From the cell containing the given text, extract its center point as (X, Y) coordinate. 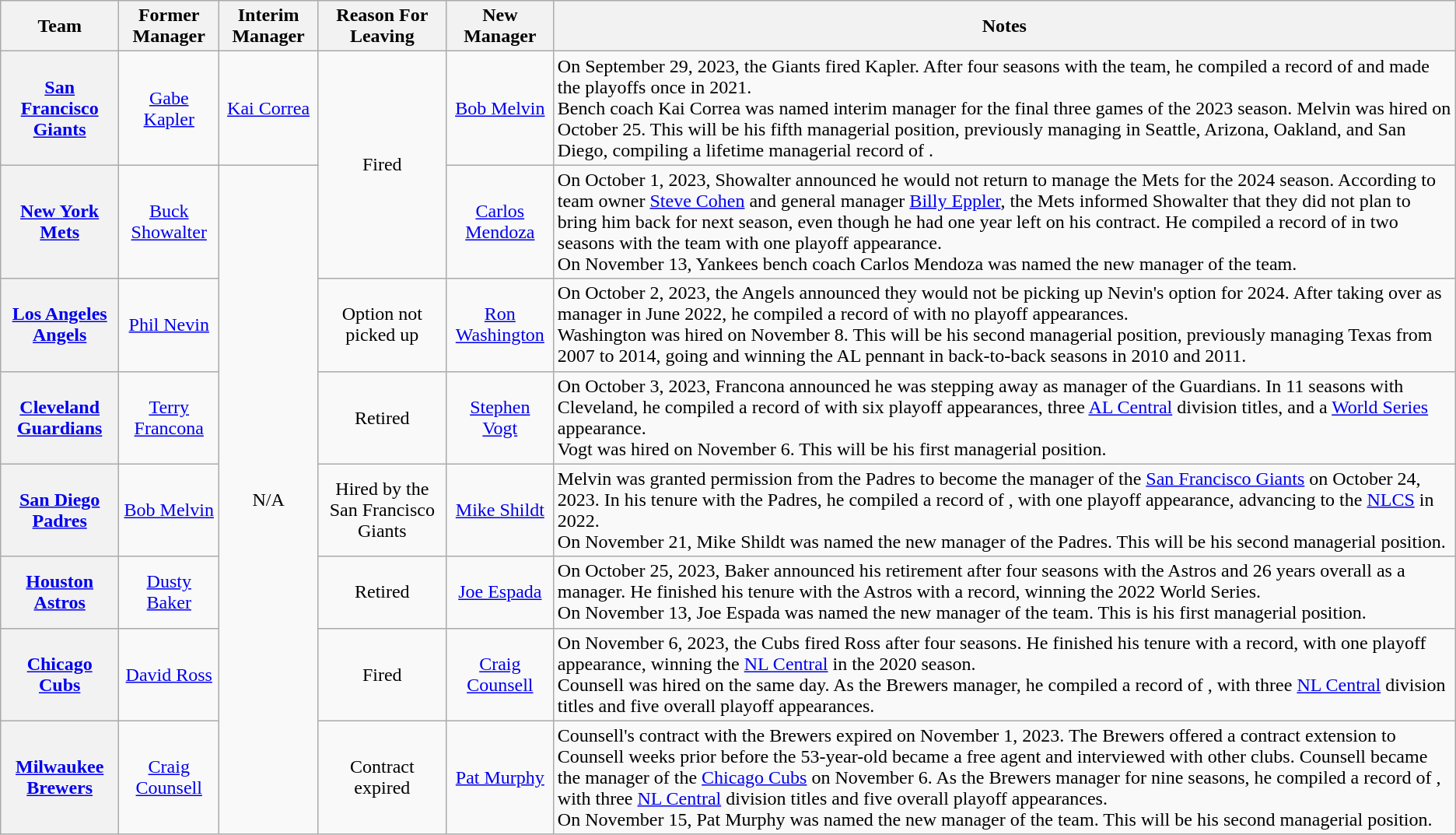
New Manager (499, 26)
Notes (1004, 26)
Phil Nevin (170, 325)
Terry Francona (170, 417)
Dusty Baker (170, 592)
Team (60, 26)
Cleveland Guardians (60, 417)
Houston Astros (60, 592)
Hired by the San Francisco Giants (382, 510)
Ron Washington (499, 325)
N/A (268, 500)
Pat Murphy (499, 777)
Former Manager (170, 26)
Interim Manager (268, 26)
Stephen Vogt (499, 417)
San Diego Padres (60, 510)
Chicago Cubs (60, 674)
Option not picked up (382, 325)
Carlos Mendoza (499, 222)
Mike Shildt (499, 510)
David Ross (170, 674)
Contract expired (382, 777)
San Francisco Giants (60, 108)
Gabe Kapler (170, 108)
Buck Showalter (170, 222)
Kai Correa (268, 108)
Joe Espada (499, 592)
Los Angeles Angels (60, 325)
Milwaukee Brewers (60, 777)
Reason For Leaving (382, 26)
New York Mets (60, 222)
